Provide the (x, y) coordinate of the cell's center where the given text is located.  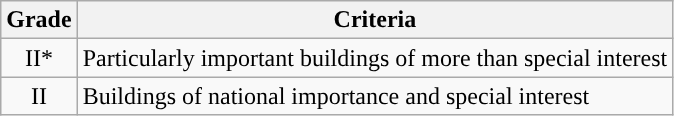
II* (39, 58)
Buildings of national importance and special interest (375, 96)
Criteria (375, 20)
II (39, 96)
Grade (39, 20)
Particularly important buildings of more than special interest (375, 58)
